Output the [x, y] coordinate of the center of the cell containing the given text.  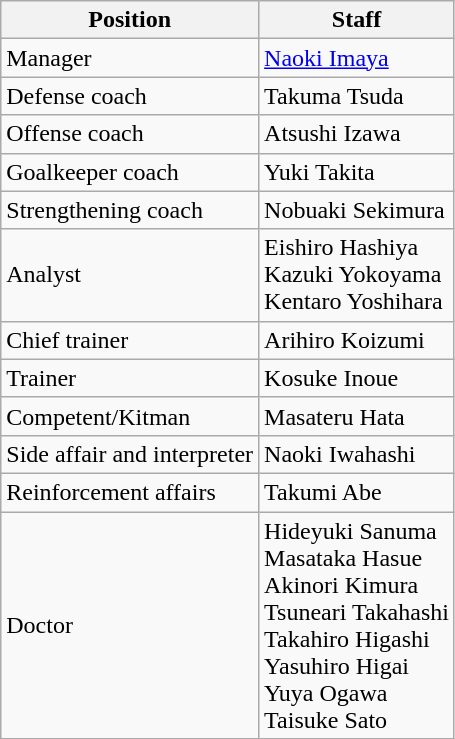
Takumi Abe [357, 492]
Manager [130, 58]
Arihiro Koizumi [357, 340]
Position [130, 20]
Kosuke Inoue [357, 378]
Offense coach [130, 134]
Analyst [130, 275]
Strengthening coach [130, 210]
Doctor [130, 626]
Goalkeeper coach [130, 172]
Yuki Takita [357, 172]
Naoki Imaya [357, 58]
Takuma Tsuda [357, 96]
Competent/Kitman [130, 416]
Trainer [130, 378]
Defense coach [130, 96]
Hideyuki Sanuma Masataka Hasue Akinori Kimura Tsuneari Takahashi Takahiro Higashi Yasuhiro Higai Yuya Ogawa Taisuke Sato [357, 626]
Reinforcement affairs [130, 492]
Nobuaki Sekimura [357, 210]
Masateru Hata [357, 416]
Chief trainer [130, 340]
Staff [357, 20]
Side affair and interpreter [130, 454]
Atsushi Izawa [357, 134]
Eishiro Hashiya Kazuki Yokoyama Kentaro Yoshihara [357, 275]
Naoki Iwahashi [357, 454]
